Output the [x, y] coordinate of the center of the cell containing the given text.  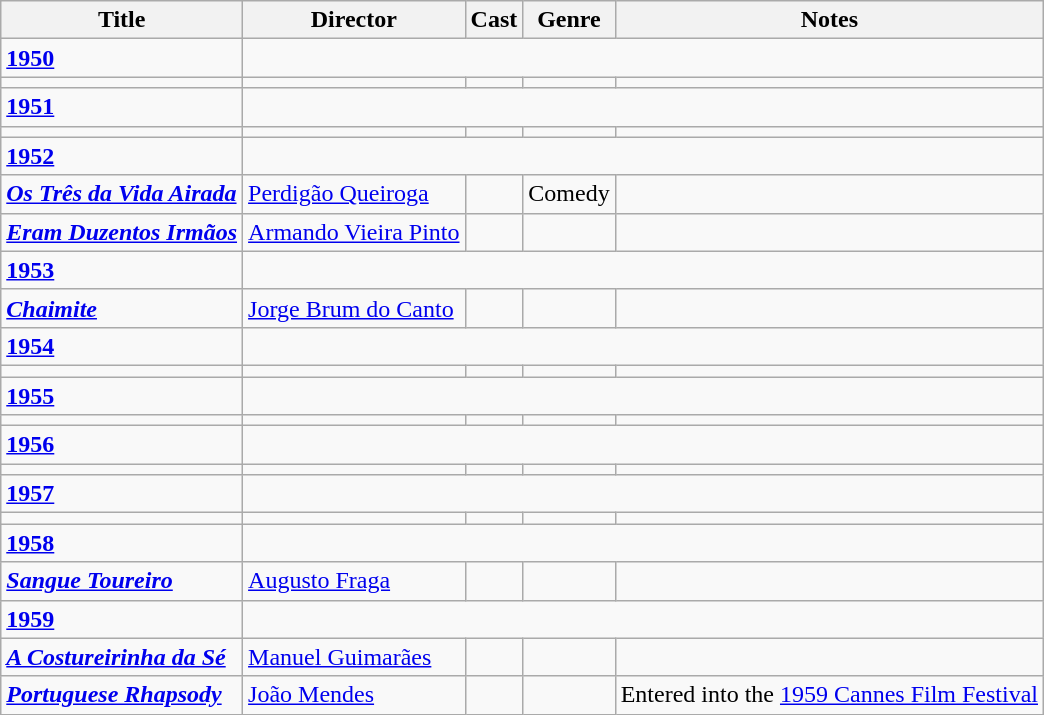
Portuguese Rhapsody [122, 695]
Eram Duzentos Irmãos [122, 232]
1955 [122, 395]
Genre [569, 20]
Comedy [569, 194]
1957 [122, 494]
Armando Vieira Pinto [354, 232]
Manuel Guimarães [354, 657]
A Costureirinha da Sé [122, 657]
Os Três da Vida Airada [122, 194]
Sangue Toureiro [122, 581]
1953 [122, 270]
Jorge Brum do Canto [354, 308]
1950 [122, 58]
1958 [122, 543]
Notes [829, 20]
Entered into the 1959 Cannes Film Festival [829, 695]
1951 [122, 107]
1956 [122, 445]
João Mendes [354, 695]
1954 [122, 346]
1959 [122, 619]
Augusto Fraga [354, 581]
Director [354, 20]
Perdigão Queiroga [354, 194]
Cast [494, 20]
Chaimite [122, 308]
1952 [122, 156]
Title [122, 20]
